Scan for the cell matching the given text and deliver its (X, Y) coordinate at center. 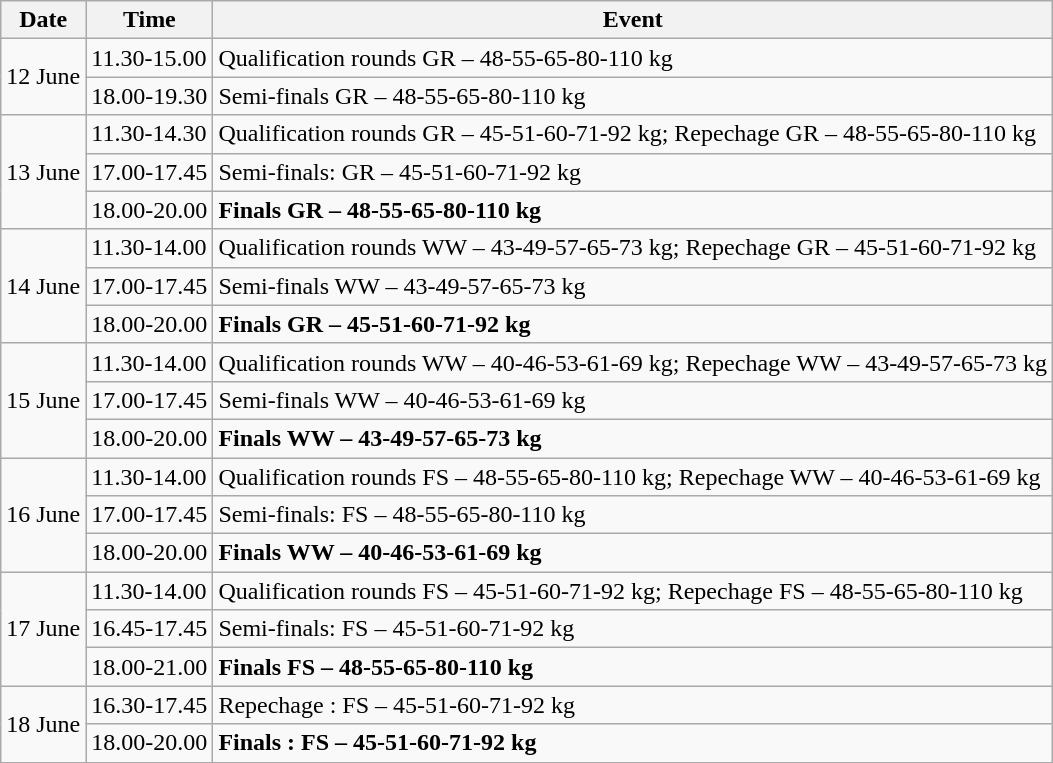
Finals WW – 40-46-53-61-69 kg (633, 553)
Qualification rounds FS – 45-51-60-71-92 kg; Repechage FS – 48-55-65-80-110 kg (633, 591)
18.00-21.00 (150, 667)
16.45-17.45 (150, 629)
12 June (44, 77)
Semi-finals: FS – 45-51-60-71-92 kg (633, 629)
Qualification rounds WW – 40-46-53-61-69 kg; Repechage WW – 43-49-57-65-73 kg (633, 362)
15 June (44, 400)
Semi-finals WW – 43-49-57-65-73 kg (633, 286)
18 June (44, 724)
Qualification rounds WW – 43-49-57-65-73 kg; Repechage GR – 45-51-60-71-92 kg (633, 248)
Qualification rounds GR – 45-51-60-71-92 kg; Repechage GR – 48-55-65-80-110 kg (633, 134)
17 June (44, 629)
18.00-19.30 (150, 96)
Finals FS – 48-55-65-80-110 kg (633, 667)
Semi-finals GR – 48-55-65-80-110 kg (633, 96)
14 June (44, 286)
13 June (44, 172)
11.30-14.30 (150, 134)
Qualification rounds GR – 48-55-65-80-110 kg (633, 58)
Repechage : FS – 45-51-60-71-92 kg (633, 705)
Semi-finals: FS – 48-55-65-80-110 kg (633, 515)
16 June (44, 515)
Semi-finals WW – 40-46-53-61-69 kg (633, 400)
Event (633, 20)
Finals WW – 43-49-57-65-73 kg (633, 438)
11.30-15.00 (150, 58)
Time (150, 20)
16.30-17.45 (150, 705)
Finals GR – 48-55-65-80-110 kg (633, 210)
Semi-finals: GR – 45-51-60-71-92 kg (633, 172)
Finals : FS – 45-51-60-71-92 kg (633, 743)
Date (44, 20)
Qualification rounds FS – 48-55-65-80-110 kg; Repechage WW – 40-46-53-61-69 kg (633, 477)
Finals GR – 45-51-60-71-92 kg (633, 324)
